Return (x, y) of the center of cell containing provided text 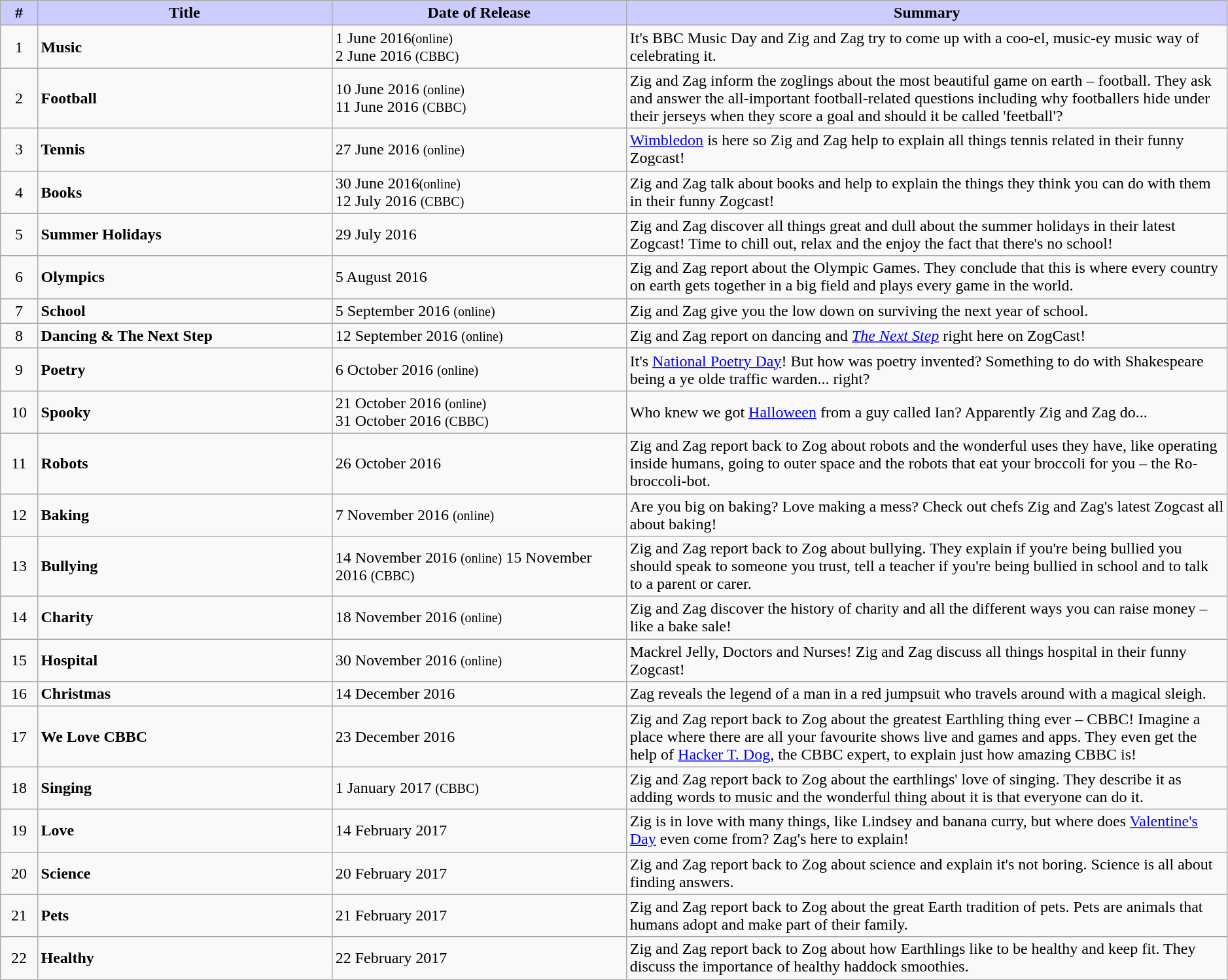
Zig and Zag talk about books and help to explain the things they think you can do with them in their funny Zogcast! (926, 192)
Zig and Zag give you the low down on surviving the next year of school. (926, 311)
Books (184, 192)
20 (19, 873)
15 (19, 661)
18 (19, 788)
22 (19, 958)
30 June 2016(online) 12 July 2016 (CBBC) (479, 192)
Love (184, 831)
Singing (184, 788)
Zig and Zag report back to Zog about science and explain it's not boring. Science is all about finding answers. (926, 873)
Dancing & The Next Step (184, 336)
Science (184, 873)
5 September 2016 (online) (479, 311)
21 (19, 916)
Date of Release (479, 13)
21 October 2016 (online) 31 October 2016 (CBBC) (479, 412)
Mackrel Jelly, Doctors and Nurses! Zig and Zag discuss all things hospital in their funny Zogcast! (926, 661)
Healthy (184, 958)
29 July 2016 (479, 234)
Zig and Zag report back to Zog about the great Earth tradition of pets. Pets are animals that humans adopt and make part of their family. (926, 916)
It's National Poetry Day! But how was poetry invented? Something to do with Shakespeare being a ye olde traffic warden... right? (926, 369)
10 (19, 412)
17 (19, 737)
10 June 2016 (online)11 June 2016 (CBBC) (479, 98)
We Love CBBC (184, 737)
Olympics (184, 277)
12 (19, 514)
Christmas (184, 694)
11 (19, 463)
27 June 2016 (online) (479, 149)
Summer Holidays (184, 234)
Poetry (184, 369)
7 November 2016 (online) (479, 514)
Football (184, 98)
3 (19, 149)
16 (19, 694)
6 (19, 277)
13 (19, 567)
Tennis (184, 149)
1 (19, 47)
Zig and Zag report back to Zog about how Earthlings like to be healthy and keep fit. They discuss the importance of healthy haddock smoothies. (926, 958)
Baking (184, 514)
Music (184, 47)
14 (19, 618)
Hospital (184, 661)
4 (19, 192)
6 October 2016 (online) (479, 369)
Wimbledon is here so Zig and Zag help to explain all things tennis related in their funny Zogcast! (926, 149)
Zig and Zag discover the history of charity and all the different ways you can raise money – like a bake sale! (926, 618)
7 (19, 311)
18 November 2016 (online) (479, 618)
9 (19, 369)
14 December 2016 (479, 694)
Summary (926, 13)
5 August 2016 (479, 277)
Are you big on baking? Love making a mess? Check out chefs Zig and Zag's latest Zogcast all about baking! (926, 514)
21 February 2017 (479, 916)
5 (19, 234)
20 February 2017 (479, 873)
8 (19, 336)
12 September 2016 (online) (479, 336)
Who knew we got Halloween from a guy called Ian? Apparently Zig and Zag do... (926, 412)
26 October 2016 (479, 463)
Title (184, 13)
Zig is in love with many things, like Lindsey and banana curry, but where does Valentine's Day even come from? Zag's here to explain! (926, 831)
# (19, 13)
Bullying (184, 567)
Pets (184, 916)
23 December 2016 (479, 737)
30 November 2016 (online) (479, 661)
19 (19, 831)
It's BBC Music Day and Zig and Zag try to come up with a coo-el, music-ey music way of celebrating it. (926, 47)
Zag reveals the legend of a man in a red jumpsuit who travels around with a magical sleigh. (926, 694)
22 February 2017 (479, 958)
Zig and Zag report on dancing and The Next Step right here on ZogCast! (926, 336)
Charity (184, 618)
Robots (184, 463)
2 (19, 98)
Spooky (184, 412)
14 November 2016 (online) 15 November 2016 (CBBC) (479, 567)
School (184, 311)
1 January 2017 (CBBC) (479, 788)
1 June 2016(online)2 June 2016 (CBBC) (479, 47)
14 February 2017 (479, 831)
